Determine the (X, Y) coordinate at the center of the cell enclosing the given text.  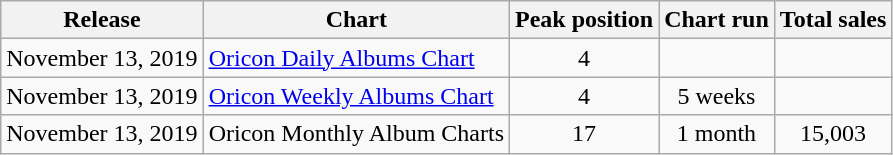
15,003 (833, 134)
Release (102, 20)
Chart (356, 20)
Oricon Monthly Album Charts (356, 134)
5 weeks (717, 96)
Peak position (584, 20)
Oricon Daily Albums Chart (356, 58)
Oricon Weekly Albums Chart (356, 96)
Total sales (833, 20)
1 month (717, 134)
Chart run (717, 20)
17 (584, 134)
